Detect which cell encompasses the target text, then output its [x, y] center coordinate. 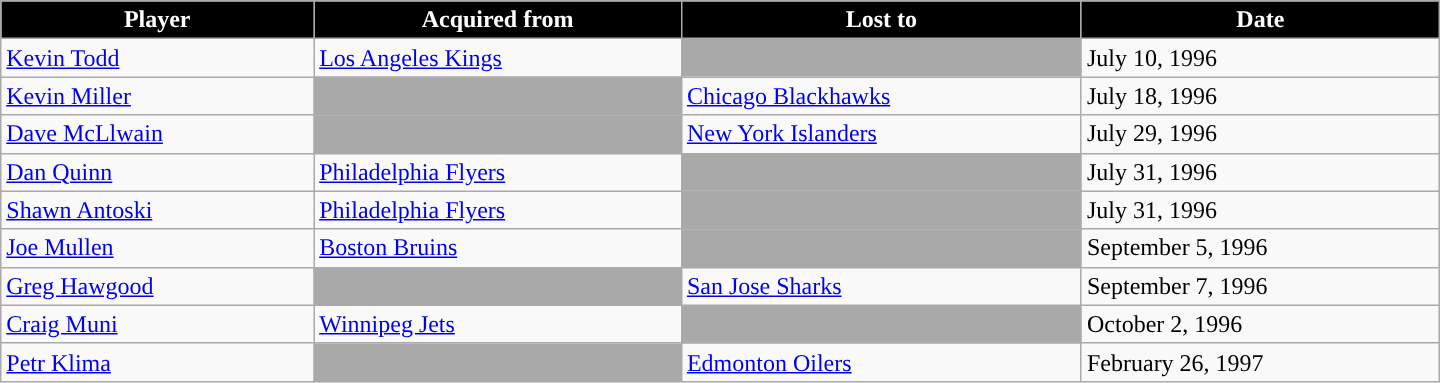
Joe Mullen [158, 248]
Shawn Antoski [158, 210]
Chicago Blackhawks [881, 96]
July 10, 1996 [1260, 58]
Petr Klima [158, 362]
Player [158, 20]
New York Islanders [881, 134]
February 26, 1997 [1260, 362]
Craig Muni [158, 324]
September 5, 1996 [1260, 248]
Date [1260, 20]
July 18, 1996 [1260, 96]
Greg Hawgood [158, 286]
Dan Quinn [158, 172]
September 7, 1996 [1260, 286]
Boston Bruins [498, 248]
October 2, 1996 [1260, 324]
Edmonton Oilers [881, 362]
Kevin Todd [158, 58]
Winnipeg Jets [498, 324]
San Jose Sharks [881, 286]
Kevin Miller [158, 96]
Dave McLlwain [158, 134]
Lost to [881, 20]
July 29, 1996 [1260, 134]
Acquired from [498, 20]
Los Angeles Kings [498, 58]
